Scan for the cell matching the given text and deliver its (x, y) coordinate at center. 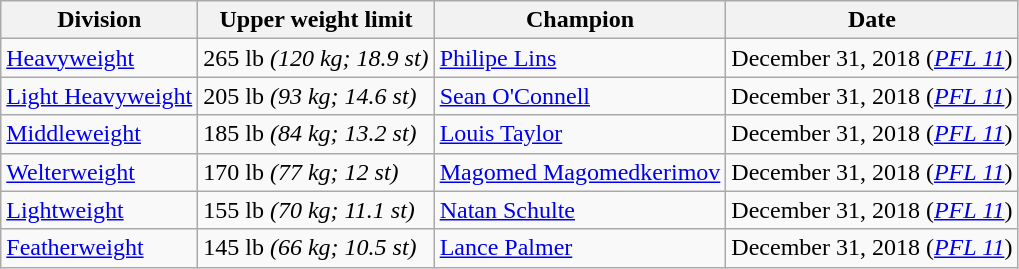
Lance Palmer (580, 248)
Middleweight (100, 134)
Lightweight (100, 210)
205 lb (93 kg; 14.6 st) (316, 96)
265 lb (120 kg; 18.9 st) (316, 58)
Champion (580, 20)
Louis Taylor (580, 134)
Upper weight limit (316, 20)
Light Heavyweight (100, 96)
Division (100, 20)
Magomed Magomedkerimov (580, 172)
Featherweight (100, 248)
Welterweight (100, 172)
Philipe Lins (580, 58)
Sean O'Connell (580, 96)
Natan Schulte (580, 210)
145 lb (66 kg; 10.5 st) (316, 248)
155 lb (70 kg; 11.1 st) (316, 210)
Date (872, 20)
170 lb (77 kg; 12 st) (316, 172)
185 lb (84 kg; 13.2 st) (316, 134)
Heavyweight (100, 58)
